Determine the [X, Y] coordinate at the center of the cell enclosing the given text.  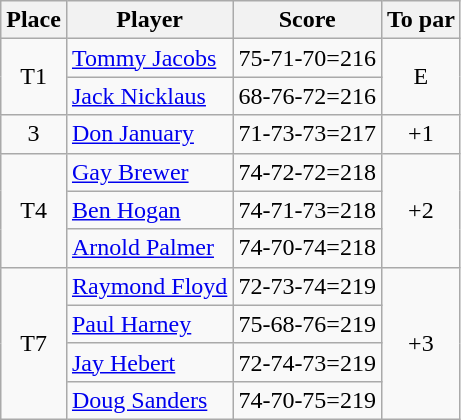
Jay Hebert [149, 362]
Score [308, 20]
Player [149, 20]
74-71-73=218 [308, 210]
Raymond Floyd [149, 286]
68-76-72=216 [308, 96]
75-68-76=219 [308, 324]
72-74-73=219 [308, 362]
74-70-75=219 [308, 400]
+2 [420, 210]
+3 [420, 343]
71-73-73=217 [308, 134]
Jack Nicklaus [149, 96]
Gay Brewer [149, 172]
T1 [34, 77]
Tommy Jacobs [149, 58]
74-70-74=218 [308, 248]
Place [34, 20]
To par [420, 20]
Don January [149, 134]
75-71-70=216 [308, 58]
Arnold Palmer [149, 248]
T4 [34, 210]
72-73-74=219 [308, 286]
T7 [34, 343]
+1 [420, 134]
E [420, 77]
Doug Sanders [149, 400]
74-72-72=218 [308, 172]
3 [34, 134]
Ben Hogan [149, 210]
Paul Harney [149, 324]
